Scan for the cell matching the given text and deliver its [X, Y] coordinate at center. 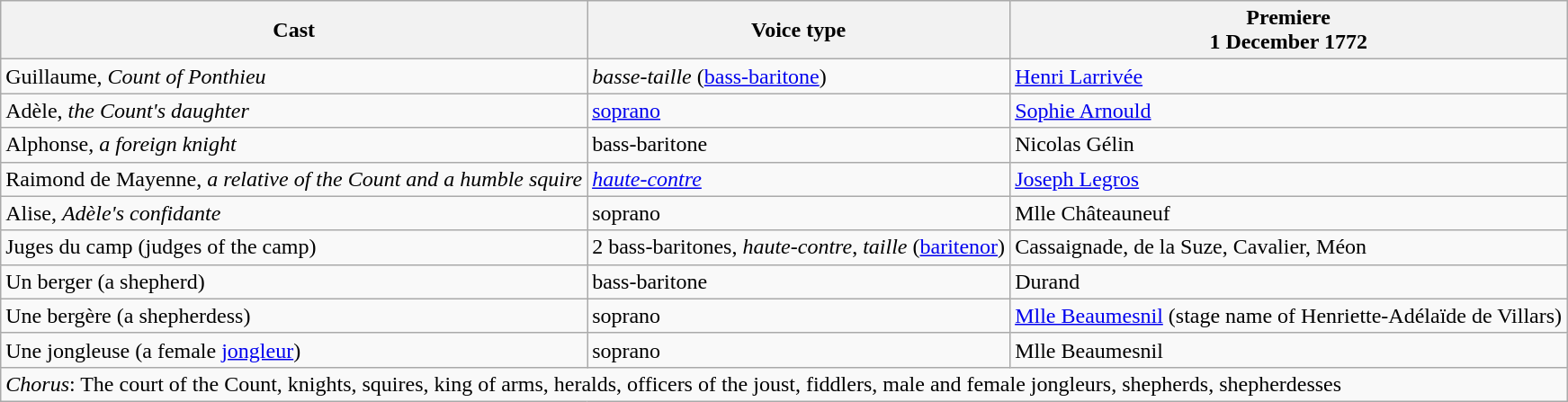
Cassaignade, de la Suze, Cavalier, Méon [1288, 247]
Mlle Beaumesnil [1288, 350]
2 bass-baritones, haute-contre, taille (baritenor) [799, 247]
Mlle Beaumesnil (stage name of Henriette-Adélaïde de Villars) [1288, 316]
Guillaume, Count of Ponthieu [294, 76]
Joseph Legros [1288, 179]
Adèle, the Count's daughter [294, 111]
Une jongleuse (a female jongleur) [294, 350]
Mlle Châteauneuf [1288, 213]
Voice type [799, 31]
Nicolas Gélin [1288, 145]
Un berger (a shepherd) [294, 281]
Sophie Arnould [1288, 111]
Cast [294, 31]
Durand [1288, 281]
Raimond de Mayenne, a relative of the Count and a humble squire [294, 179]
Alphonse, a foreign knight [294, 145]
Juges du camp (judges of the camp) [294, 247]
Premiere1 December 1772 [1288, 31]
Alise, Adèle's confidante [294, 213]
haute-contre [799, 179]
Une bergère (a shepherdess) [294, 316]
Henri Larrivée [1288, 76]
basse-taille (bass-baritone) [799, 76]
